Provide the (X, Y) coordinate of the cell's center where the given text is located.  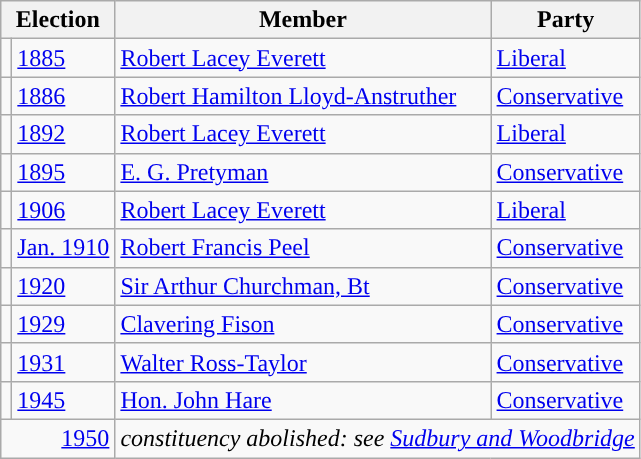
Robert Hamilton Lloyd-Anstruther (303, 96)
1895 (64, 172)
1931 (64, 362)
1906 (64, 210)
Sir Arthur Churchman, Bt (303, 286)
Jan. 1910 (64, 248)
1950 (58, 438)
1920 (64, 286)
Party (566, 20)
1885 (64, 58)
Robert Francis Peel (303, 248)
constituency abolished: see Sudbury and Woodbridge (378, 438)
Walter Ross-Taylor (303, 362)
Election (58, 20)
Clavering Fison (303, 324)
E. G. Pretyman (303, 172)
Hon. John Hare (303, 400)
Member (303, 20)
1929 (64, 324)
1892 (64, 134)
1886 (64, 96)
1945 (64, 400)
